Capture the cell that displays the provided text and extract its [x, y] central coordinate. 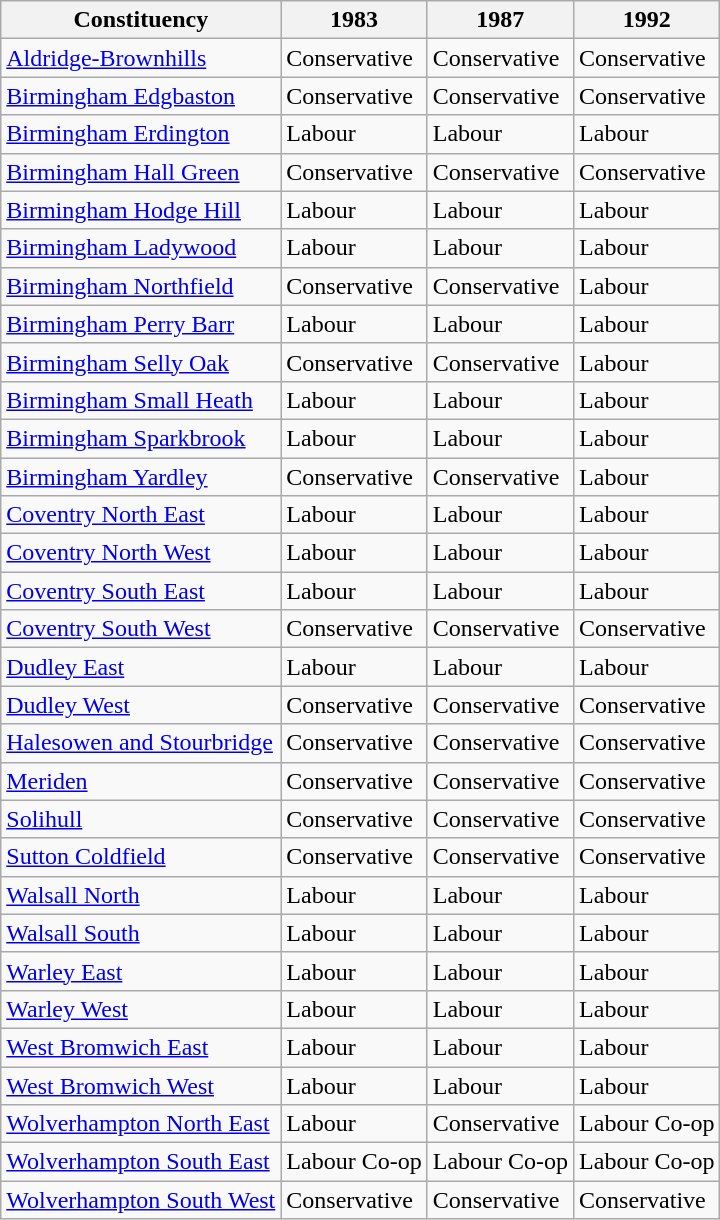
Wolverhampton South East [141, 1162]
Birmingham Ladywood [141, 248]
Dudley East [141, 667]
Warley East [141, 971]
Aldridge-Brownhills [141, 58]
Walsall South [141, 933]
1983 [354, 20]
1987 [500, 20]
Walsall North [141, 895]
Birmingham Erdington [141, 134]
Coventry North West [141, 553]
Birmingham Northfield [141, 286]
Halesowen and Stourbridge [141, 743]
Birmingham Selly Oak [141, 362]
Birmingham Perry Barr [141, 324]
West Bromwich East [141, 1047]
Coventry South West [141, 629]
West Bromwich West [141, 1085]
Meriden [141, 781]
Wolverhampton South West [141, 1200]
Birmingham Sparkbrook [141, 438]
Birmingham Edgbaston [141, 96]
Dudley West [141, 705]
1992 [647, 20]
Sutton Coldfield [141, 857]
Birmingham Small Heath [141, 400]
Birmingham Hodge Hill [141, 210]
Coventry North East [141, 515]
Coventry South East [141, 591]
Birmingham Hall Green [141, 172]
Constituency [141, 20]
Birmingham Yardley [141, 477]
Warley West [141, 1009]
Solihull [141, 819]
Wolverhampton North East [141, 1124]
